Extract the (x, y) coordinate from the center of the cell holding the provided text.  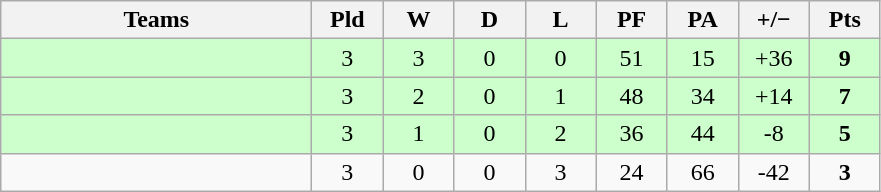
24 (632, 172)
+36 (774, 58)
Pts (844, 20)
Teams (156, 20)
34 (702, 96)
66 (702, 172)
-8 (774, 134)
D (490, 20)
5 (844, 134)
PF (632, 20)
15 (702, 58)
+14 (774, 96)
44 (702, 134)
-42 (774, 172)
Pld (348, 20)
PA (702, 20)
9 (844, 58)
48 (632, 96)
W (418, 20)
36 (632, 134)
7 (844, 96)
51 (632, 58)
+/− (774, 20)
L (560, 20)
